Extract the (x, y) coordinate from the center of the cell holding the provided text.  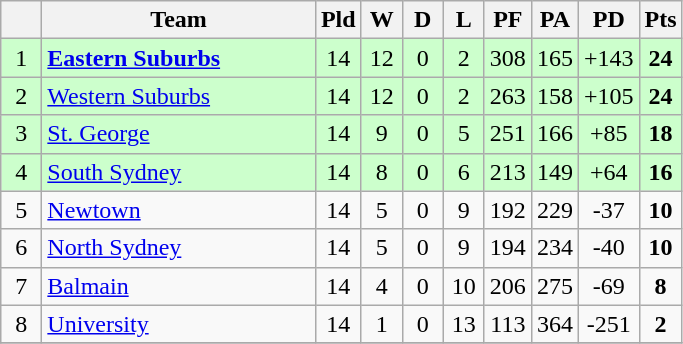
166 (554, 134)
308 (508, 58)
Team (179, 20)
W (382, 20)
149 (554, 172)
Eastern Suburbs (179, 58)
-69 (608, 286)
University (179, 324)
7 (22, 286)
North Sydney (179, 248)
165 (554, 58)
251 (508, 134)
+64 (608, 172)
St. George (179, 134)
+105 (608, 96)
13 (464, 324)
113 (508, 324)
Pts (660, 20)
South Sydney (179, 172)
206 (508, 286)
234 (554, 248)
PD (608, 20)
D (422, 20)
275 (554, 286)
192 (508, 210)
-37 (608, 210)
213 (508, 172)
-40 (608, 248)
263 (508, 96)
364 (554, 324)
194 (508, 248)
3 (22, 134)
PA (554, 20)
158 (554, 96)
Newtown (179, 210)
+85 (608, 134)
+143 (608, 58)
L (464, 20)
Western Suburbs (179, 96)
229 (554, 210)
18 (660, 134)
Balmain (179, 286)
Pld (338, 20)
16 (660, 172)
PF (508, 20)
-251 (608, 324)
